Detect which cell encompasses the target text, then output its [x, y] center coordinate. 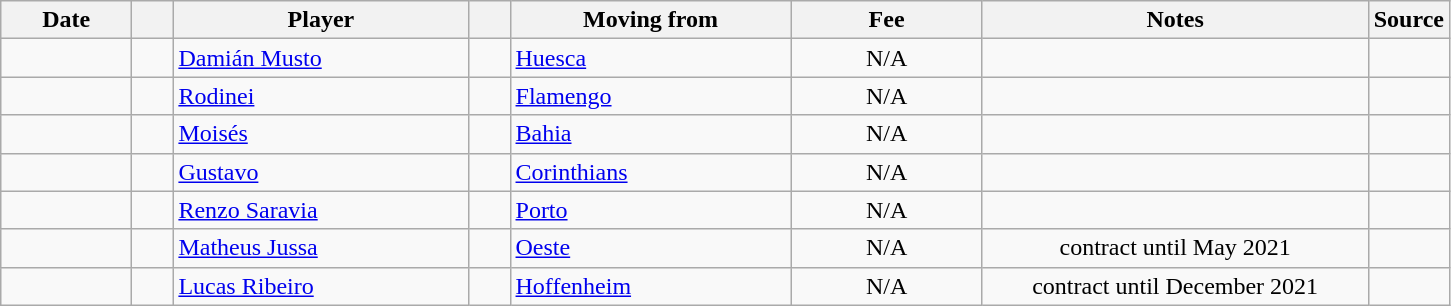
Gustavo [321, 172]
Notes [1175, 20]
Corinthians [650, 172]
Date [66, 20]
Hoffenheim [650, 286]
Huesca [650, 58]
contract until December 2021 [1175, 286]
Lucas Ribeiro [321, 286]
Fee [886, 20]
Source [1408, 20]
Player [321, 20]
Damián Musto [321, 58]
Porto [650, 210]
Rodinei [321, 96]
Matheus Jussa [321, 248]
Moving from [650, 20]
Oeste [650, 248]
Moisés [321, 134]
contract until May 2021 [1175, 248]
Flamengo [650, 96]
Renzo Saravia [321, 210]
Bahia [650, 134]
